Output the (X, Y) coordinate of the center of the cell containing the given text.  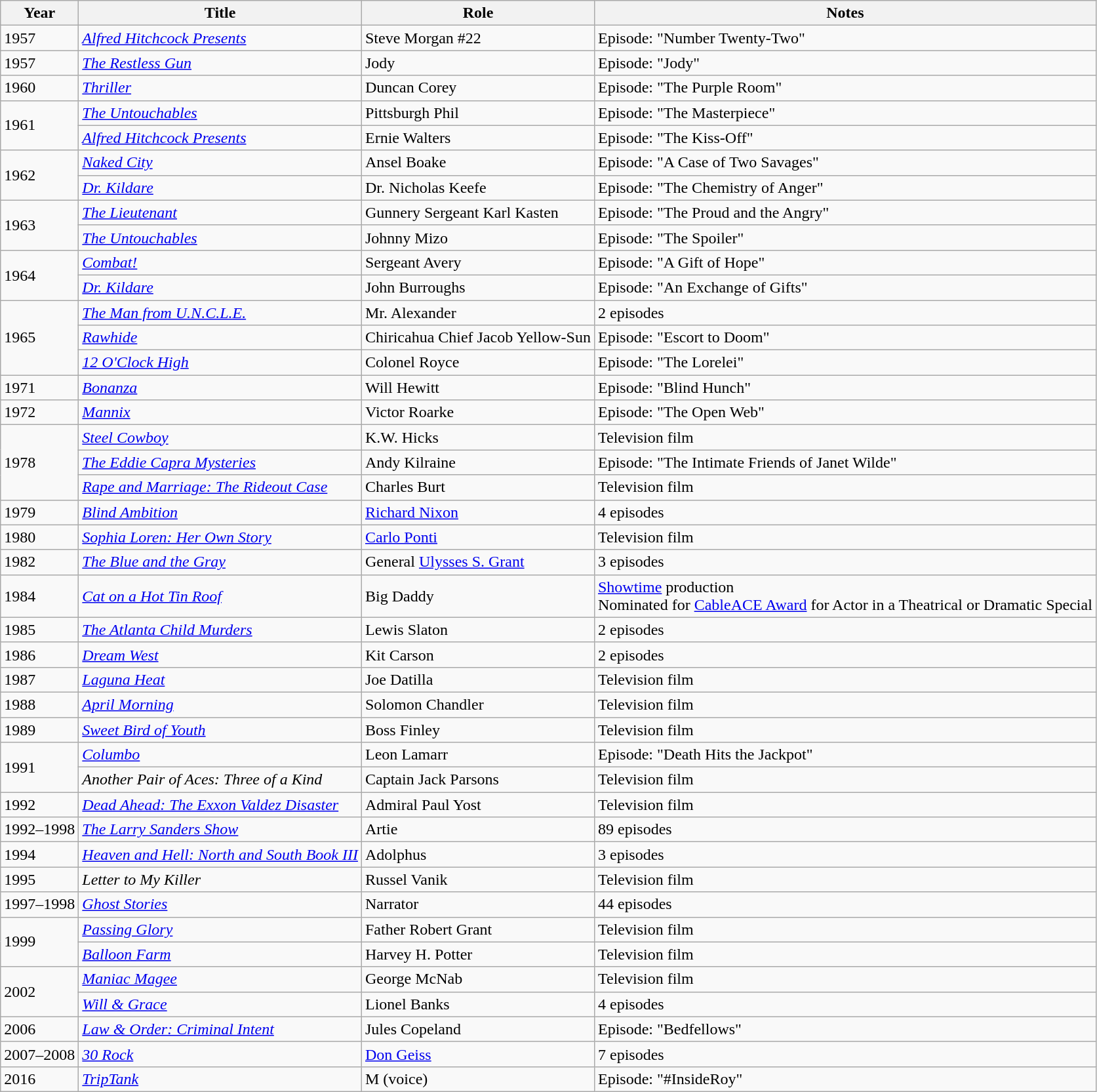
Episode: "#InsideRoy" (845, 1079)
Duncan Corey (477, 88)
Another Pair of Aces: Three of a Kind (220, 780)
Episode: "The Open Web" (845, 413)
Don Geiss (477, 1054)
Bonanza (220, 388)
The Atlanta Child Murders (220, 630)
M (voice) (477, 1079)
The Eddie Capra Mysteries (220, 462)
Thriller (220, 88)
Episode: "The Purple Room" (845, 88)
Steel Cowboy (220, 437)
Episode: "A Gift of Hope" (845, 262)
The Lieutenant (220, 212)
1964 (39, 275)
89 episodes (845, 830)
Rawhide (220, 338)
Admiral Paul Yost (477, 805)
Jules Copeland (477, 1029)
Year (39, 13)
Dream West (220, 655)
Gunnery Sergeant Karl Kasten (477, 212)
Adolphus (477, 855)
The Restless Gun (220, 63)
Episode: "The Lorelei" (845, 363)
1978 (39, 462)
Episode: "The Chemistry of Anger" (845, 188)
Cat on a Hot Tin Roof (220, 596)
Laguna Heat (220, 679)
1985 (39, 630)
Dead Ahead: The Exxon Valdez Disaster (220, 805)
Victor Roarke (477, 413)
TripTank (220, 1079)
Blind Ambition (220, 512)
Episode: "The Spoiler" (845, 237)
Steve Morgan #22 (477, 38)
Pittsburgh Phil (477, 113)
1999 (39, 942)
1960 (39, 88)
Episode: "Jody" (845, 63)
2002 (39, 992)
1986 (39, 655)
Passing Glory (220, 929)
Andy Kilraine (477, 462)
1997–1998 (39, 904)
Johnny Mizo (477, 237)
Episode: "An Exchange of Gifts" (845, 287)
Boss Finley (477, 730)
Sweet Bird of Youth (220, 730)
1982 (39, 562)
1988 (39, 704)
K.W. Hicks (477, 437)
The Man from U.N.C.L.E. (220, 313)
Solomon Chandler (477, 704)
Lewis Slaton (477, 630)
Maniac Magee (220, 979)
Balloon Farm (220, 954)
Heaven and Hell: North and South Book III (220, 855)
General Ulysses S. Grant (477, 562)
Chiricahua Chief Jacob Yellow-Sun (477, 338)
Episode: "The Kiss-Off" (845, 138)
Charles Burt (477, 487)
2006 (39, 1029)
Law & Order: Criminal Intent (220, 1029)
Episode: "Blind Hunch" (845, 388)
Harvey H. Potter (477, 954)
Russel Vanik (477, 880)
George McNab (477, 979)
1987 (39, 679)
Artie (477, 830)
1979 (39, 512)
Sergeant Avery (477, 262)
7 episodes (845, 1054)
Richard Nixon (477, 512)
Narrator (477, 904)
Episode: "Death Hits the Jackpot" (845, 755)
Jody (477, 63)
12 O'Clock High (220, 363)
Rape and Marriage: The Rideout Case (220, 487)
Episode: "The Proud and the Angry" (845, 212)
The Larry Sanders Show (220, 830)
Combat! (220, 262)
1962 (39, 175)
1965 (39, 338)
44 episodes (845, 904)
1992–1998 (39, 830)
Big Daddy (477, 596)
1972 (39, 413)
2016 (39, 1079)
Notes (845, 13)
1971 (39, 388)
30 Rock (220, 1054)
Father Robert Grant (477, 929)
Episode: "The Masterpiece" (845, 113)
Joe Datilla (477, 679)
Ernie Walters (477, 138)
Title (220, 13)
Will & Grace (220, 1004)
Carlo Ponti (477, 537)
2007–2008 (39, 1054)
Ansel Boake (477, 163)
Episode: "Escort to Doom" (845, 338)
Mr. Alexander (477, 313)
1961 (39, 125)
Leon Lamarr (477, 755)
Letter to My Killer (220, 880)
1980 (39, 537)
Episode: "Number Twenty-Two" (845, 38)
1994 (39, 855)
Ghost Stories (220, 904)
Naked City (220, 163)
Mannix (220, 413)
Columbo (220, 755)
The Blue and the Gray (220, 562)
1989 (39, 730)
1963 (39, 225)
Lionel Banks (477, 1004)
Sophia Loren: Her Own Story (220, 537)
Dr. Nicholas Keefe (477, 188)
Captain Jack Parsons (477, 780)
John Burroughs (477, 287)
1984 (39, 596)
Colonel Royce (477, 363)
Will Hewitt (477, 388)
Episode: "Bedfellows" (845, 1029)
1995 (39, 880)
Episode: "The Intimate Friends of Janet Wilde" (845, 462)
1992 (39, 805)
1991 (39, 767)
Showtime production Nominated for CableACE Award for Actor in a Theatrical or Dramatic Special (845, 596)
Episode: "A Case of Two Savages" (845, 163)
Role (477, 13)
April Morning (220, 704)
Kit Carson (477, 655)
